Scan for the cell matching the given text and deliver its (X, Y) coordinate at center. 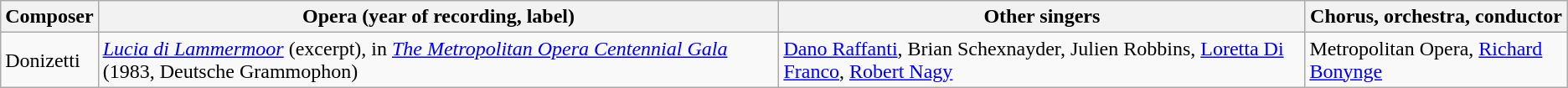
Metropolitan Opera, Richard Bonynge (1436, 60)
Other singers (1042, 17)
Donizetti (49, 60)
Composer (49, 17)
Lucia di Lammermoor (excerpt), in The Metropolitan Opera Centennial Gala (1983, Deutsche Grammophon) (439, 60)
Dano Raffanti, Brian Schexnayder, Julien Robbins, Loretta Di Franco, Robert Nagy (1042, 60)
Opera (year of recording, label) (439, 17)
Chorus, orchestra, conductor (1436, 17)
